Output the [X, Y] coordinate of the center of the cell containing the given text.  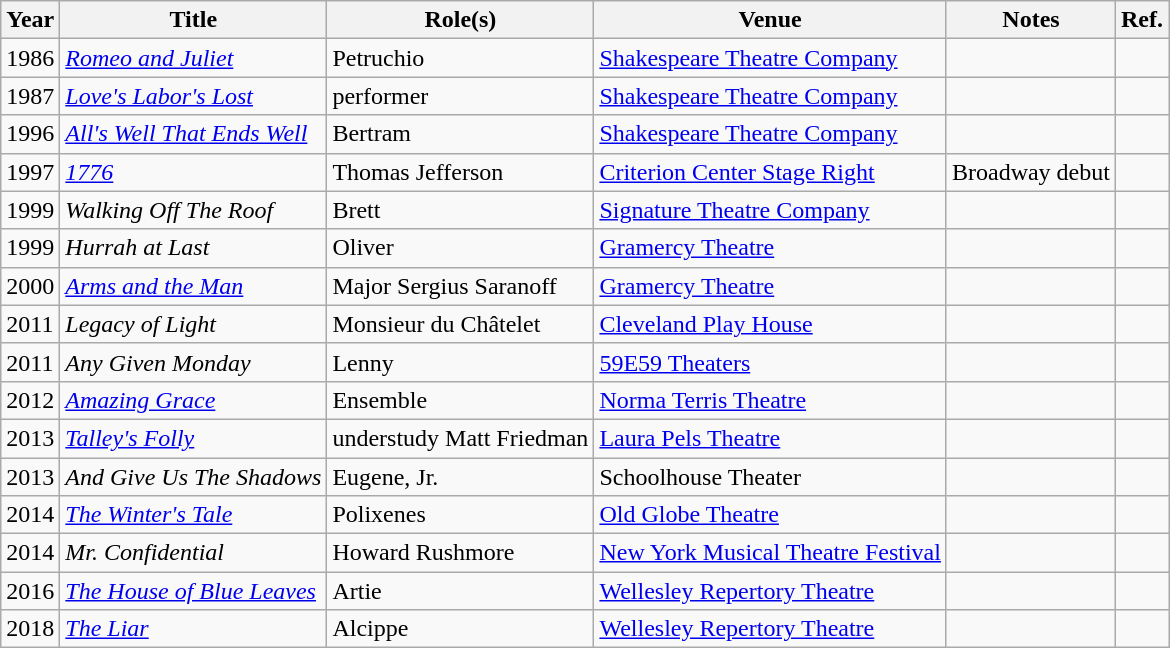
Criterion Center Stage Right [770, 172]
And Give Us The Shadows [194, 477]
Venue [770, 20]
Laura Pels Theatre [770, 438]
The Winter's Tale [194, 515]
2018 [30, 629]
The House of Blue Leaves [194, 591]
Ensemble [460, 400]
Schoolhouse Theater [770, 477]
New York Musical Theatre Festival [770, 553]
Title [194, 20]
All's Well That Ends Well [194, 134]
59E59 Theaters [770, 362]
Major Sergius Saranoff [460, 286]
Hurrah at Last [194, 248]
1776 [194, 172]
Old Globe Theatre [770, 515]
Norma Terris Theatre [770, 400]
Ref. [1142, 20]
Howard Rushmore [460, 553]
Brett [460, 210]
Alcippe [460, 629]
Bertram [460, 134]
Thomas Jefferson [460, 172]
2012 [30, 400]
1986 [30, 58]
Notes [1030, 20]
Mr. Confidential [194, 553]
Signature Theatre Company [770, 210]
The Liar [194, 629]
Amazing Grace [194, 400]
Role(s) [460, 20]
Polixenes [460, 515]
1996 [30, 134]
1987 [30, 96]
Oliver [460, 248]
Monsieur du Châtelet [460, 324]
Talley's Folly [194, 438]
understudy Matt Friedman [460, 438]
performer [460, 96]
1997 [30, 172]
Broadway debut [1030, 172]
Artie [460, 591]
Romeo and Juliet [194, 58]
Year [30, 20]
Arms and the Man [194, 286]
Petruchio [460, 58]
Any Given Monday [194, 362]
2016 [30, 591]
2000 [30, 286]
Cleveland Play House [770, 324]
Eugene, Jr. [460, 477]
Walking Off The Roof [194, 210]
Love's Labor's Lost [194, 96]
Legacy of Light [194, 324]
Lenny [460, 362]
